Extract the (x, y) coordinate from the center of the cell holding the provided text.  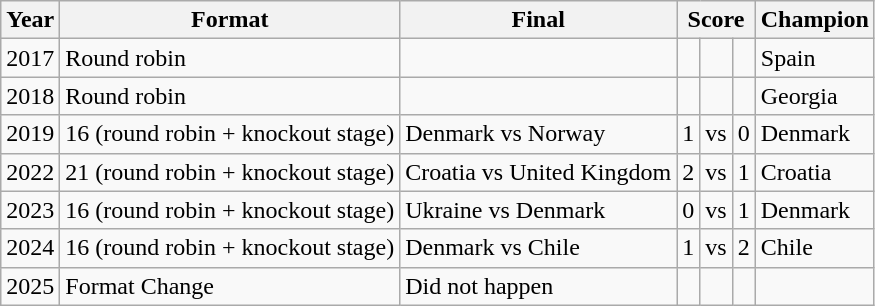
Format (230, 20)
Score (716, 20)
2019 (30, 134)
2017 (30, 58)
2023 (30, 210)
Denmark vs Norway (538, 134)
Final (538, 20)
Format Change (230, 286)
21 (round robin + knockout stage) (230, 172)
Croatia vs United Kingdom (538, 172)
Croatia (814, 172)
Chile (814, 248)
2025 (30, 286)
2022 (30, 172)
Ukraine vs Denmark (538, 210)
2018 (30, 96)
2024 (30, 248)
Did not happen (538, 286)
Spain (814, 58)
Year (30, 20)
Georgia (814, 96)
Champion (814, 20)
Denmark vs Chile (538, 248)
